Identify which cell holds the provided text, then report its [X, Y] central coordinate. 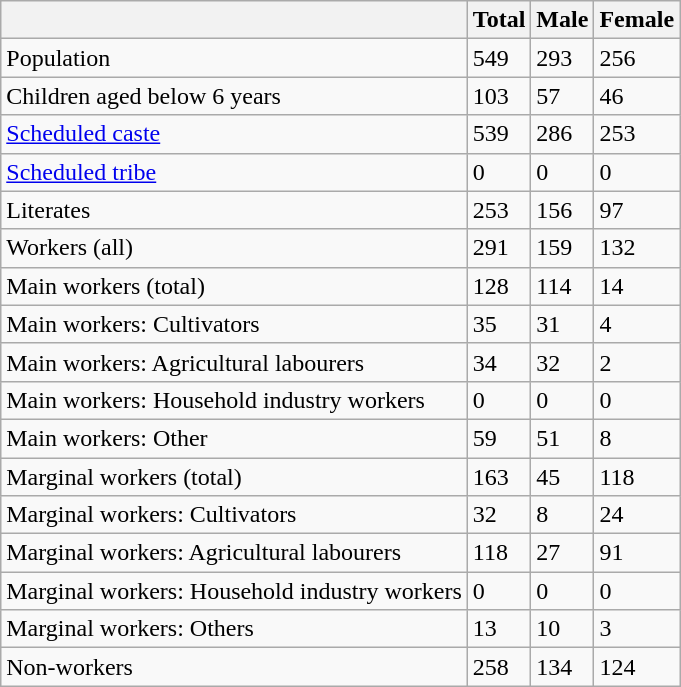
Main workers (total) [234, 286]
Marginal workers: Household industry workers [234, 591]
114 [562, 286]
Literates [234, 210]
Total [499, 20]
258 [499, 667]
163 [499, 477]
Scheduled caste [234, 134]
Workers (all) [234, 248]
3 [637, 629]
Main workers: Household industry workers [234, 400]
24 [637, 515]
Population [234, 58]
97 [637, 210]
51 [562, 438]
Scheduled tribe [234, 172]
35 [499, 324]
14 [637, 286]
91 [637, 553]
Main workers: Other [234, 438]
59 [499, 438]
124 [637, 667]
2 [637, 362]
Non-workers [234, 667]
132 [637, 248]
Marginal workers: Cultivators [234, 515]
Male [562, 20]
539 [499, 134]
286 [562, 134]
Main workers: Cultivators [234, 324]
134 [562, 667]
Marginal workers: Others [234, 629]
Main workers: Agricultural labourers [234, 362]
549 [499, 58]
128 [499, 286]
46 [637, 96]
Marginal workers: Agricultural labourers [234, 553]
291 [499, 248]
27 [562, 553]
31 [562, 324]
34 [499, 362]
Children aged below 6 years [234, 96]
57 [562, 96]
4 [637, 324]
45 [562, 477]
10 [562, 629]
13 [499, 629]
Marginal workers (total) [234, 477]
159 [562, 248]
103 [499, 96]
293 [562, 58]
156 [562, 210]
Female [637, 20]
256 [637, 58]
